Pinpoint the cell where the given text exists, returning its [X, Y] midpoint coordinate. 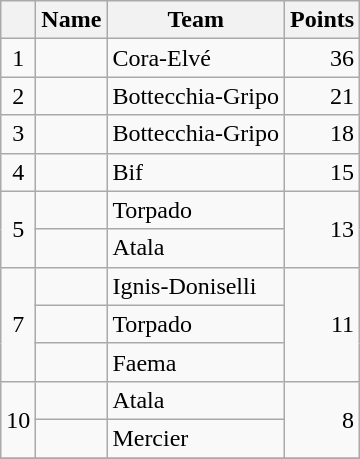
13 [322, 229]
Bif [196, 172]
Faema [196, 362]
21 [322, 96]
15 [322, 172]
2 [18, 96]
Team [196, 20]
18 [322, 134]
4 [18, 172]
1 [18, 58]
Ignis-Doniselli [196, 286]
5 [18, 229]
Points [322, 20]
11 [322, 324]
Mercier [196, 438]
36 [322, 58]
10 [18, 419]
Cora-Elvé [196, 58]
3 [18, 134]
8 [322, 419]
7 [18, 324]
Name [72, 20]
